Detect which cell encompasses the target text, then output its [x, y] center coordinate. 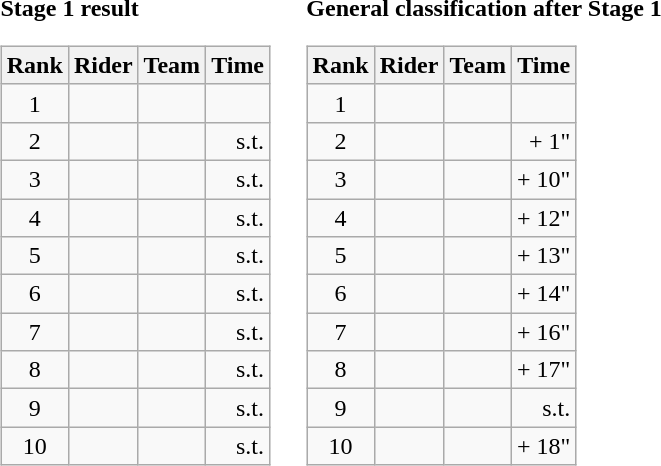
+ 18" [543, 446]
+ 1" [543, 141]
+ 17" [543, 370]
+ 14" [543, 294]
+ 12" [543, 217]
+ 10" [543, 179]
+ 16" [543, 332]
+ 13" [543, 256]
